Search for the cell housing the specified text and yield its [x, y] center coordinate. 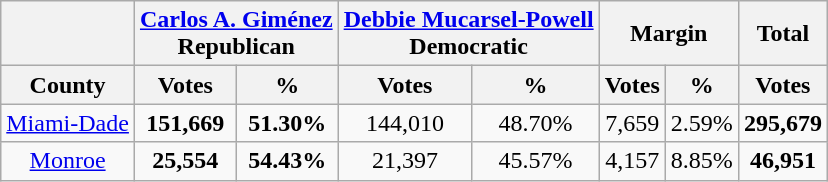
51.30% [287, 123]
7,659 [632, 123]
45.57% [536, 161]
4,157 [632, 161]
144,010 [405, 123]
54.43% [287, 161]
Margin [668, 34]
Debbie Mucarsel-PowellDemocratic [468, 34]
21,397 [405, 161]
295,679 [782, 123]
Miami-Dade [68, 123]
25,554 [185, 161]
151,669 [185, 123]
Carlos A. GiménezRepublican [236, 34]
County [68, 85]
8.85% [702, 161]
Monroe [68, 161]
48.70% [536, 123]
2.59% [702, 123]
46,951 [782, 161]
Total [782, 34]
